From the cell containing the given text, extract its center point as (X, Y) coordinate. 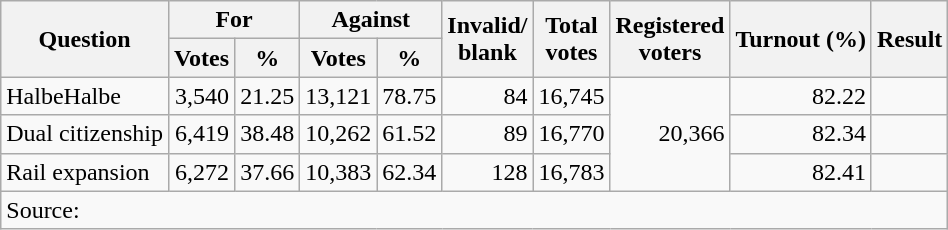
38.48 (268, 134)
84 (488, 96)
89 (488, 134)
Registeredvoters (670, 39)
61.52 (410, 134)
Totalvotes (572, 39)
16,770 (572, 134)
6,272 (201, 172)
62.34 (410, 172)
78.75 (410, 96)
Source: (474, 210)
16,783 (572, 172)
82.34 (801, 134)
20,366 (670, 134)
37.66 (268, 172)
6,419 (201, 134)
82.22 (801, 96)
10,262 (338, 134)
Result (909, 39)
Invalid/blank (488, 39)
HalbeHalbe (85, 96)
10,383 (338, 172)
13,121 (338, 96)
For (234, 20)
Question (85, 39)
16,745 (572, 96)
Rail expansion (85, 172)
3,540 (201, 96)
128 (488, 172)
82.41 (801, 172)
Turnout (%) (801, 39)
Against (371, 20)
21.25 (268, 96)
Dual citizenship (85, 134)
